Find where the given text appears and provide that cell's center as [X, Y] coordinate. 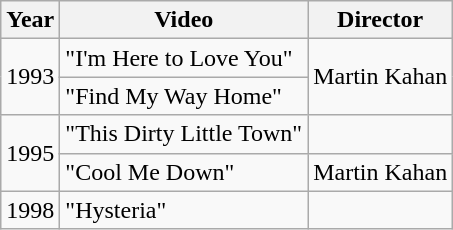
1998 [30, 210]
"Hysteria" [184, 210]
Director [380, 20]
"This Dirty Little Town" [184, 134]
1995 [30, 153]
Video [184, 20]
1993 [30, 77]
"I'm Here to Love You" [184, 58]
"Cool Me Down" [184, 172]
"Find My Way Home" [184, 96]
Year [30, 20]
